Output the (X, Y) coordinate of the center of the cell containing the given text.  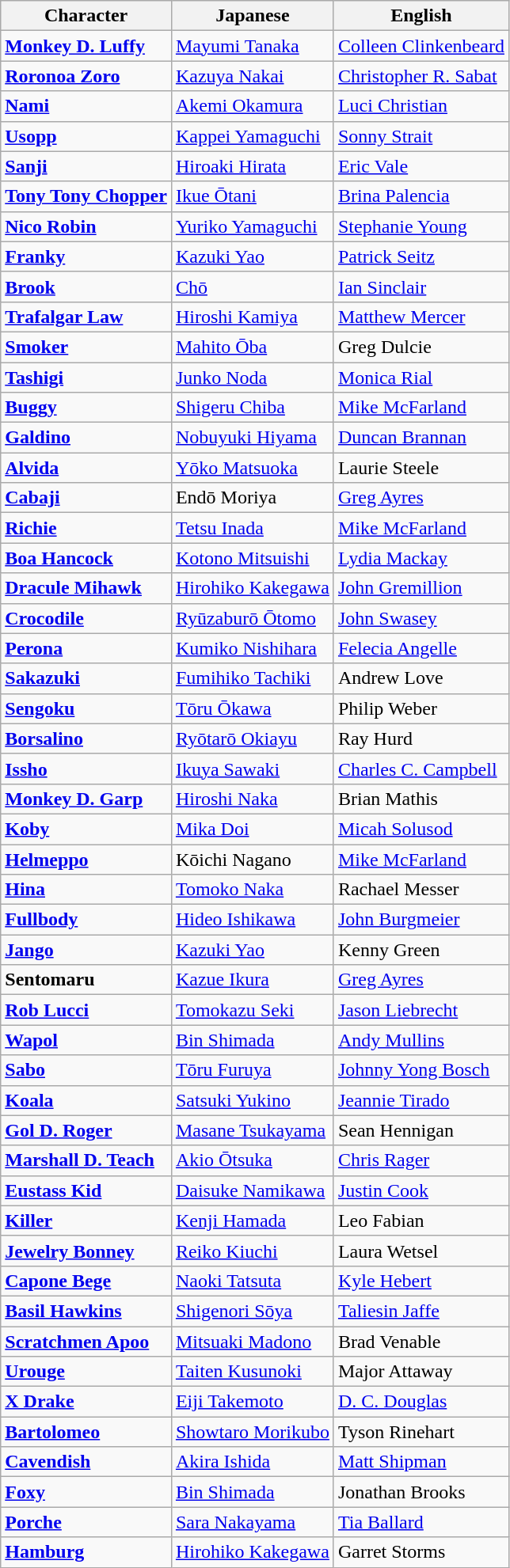
Mayumi Tanaka (252, 46)
Major Attaway (421, 1372)
Crocodile (86, 618)
Junko Noda (252, 378)
Wapol (86, 1040)
Laura Wetsel (421, 1251)
Naoki Tatsuta (252, 1281)
Mika Doi (252, 829)
John Burgmeier (421, 920)
Matt Shipman (421, 1462)
English (421, 16)
Ikuya Sawaki (252, 769)
Reiko Kiuchi (252, 1251)
Porche (86, 1522)
Sabo (86, 1070)
Smoker (86, 347)
Sentomaru (86, 980)
Mitsuaki Madono (252, 1342)
Cabaji (86, 498)
Sakazuki (86, 678)
Nami (86, 106)
Andy Mullins (421, 1040)
Monica Rial (421, 378)
Jeannie Tirado (421, 1100)
Mahito Ōba (252, 347)
Richie (86, 528)
Japanese (252, 16)
Micah Solusod (421, 829)
Philip Weber (421, 708)
Galdino (86, 438)
Eiji Takemoto (252, 1402)
Buggy (86, 408)
Basil Hawkins (86, 1311)
Yōko Matsuoka (252, 468)
Tōru Furuya (252, 1070)
Eustass Kid (86, 1190)
Nico Robin (86, 226)
Tōru Ōkawa (252, 708)
Colleen Clinkenbeard (421, 46)
Johnny Yong Bosch (421, 1070)
Franky (86, 256)
Kappei Yamaguchi (252, 136)
Patrick Seitz (421, 256)
Kazue Ikura (252, 980)
Hiroaki Hirata (252, 166)
Jango (86, 950)
Cavendish (86, 1462)
Kyle Hebert (421, 1281)
Koala (86, 1100)
Urouge (86, 1372)
Satsuki Yukino (252, 1100)
Rachael Messer (421, 890)
Akio Ōtsuka (252, 1160)
Tia Ballard (421, 1522)
Character (86, 16)
Endō Moriya (252, 498)
Ray Hurd (421, 738)
Kumiko Nishihara (252, 648)
Issho (86, 769)
Laurie Steele (421, 468)
John Gremillion (421, 588)
Scratchmen Apoo (86, 1342)
Monkey D. Garp (86, 799)
D. C. Douglas (421, 1402)
Alvida (86, 468)
Tashigi (86, 378)
Marshall D. Teach (86, 1160)
Helmeppo (86, 859)
Trafalgar Law (86, 317)
Hina (86, 890)
Tony Tony Chopper (86, 196)
Daisuke Namikawa (252, 1190)
Kenny Green (421, 950)
Perona (86, 648)
Hamburg (86, 1552)
Chō (252, 287)
Borsalino (86, 738)
Shigenori Sōya (252, 1311)
Greg Dulcie (421, 347)
X Drake (86, 1402)
Garret Storms (421, 1552)
Luci Christian (421, 106)
Sean Hennigan (421, 1130)
Brina Palencia (421, 196)
Christopher R. Sabat (421, 76)
Chris Rager (421, 1160)
Dracule Mihawk (86, 588)
Brad Venable (421, 1342)
Brian Mathis (421, 799)
Foxy (86, 1492)
Nobuyuki Hiyama (252, 438)
Jewelry Bonney (86, 1251)
Sonny Strait (421, 136)
Sengoku (86, 708)
Duncan Brannan (421, 438)
Bartolomeo (86, 1432)
Justin Cook (421, 1190)
Gol D. Roger (86, 1130)
Felecia Angelle (421, 648)
Showtaro Morikubo (252, 1432)
Tomoko Naka (252, 890)
Tyson Rinehart (421, 1432)
Lydia Mackay (421, 558)
Stephanie Young (421, 226)
Masane Tsukayama (252, 1130)
Akemi Okamura (252, 106)
Killer (86, 1221)
Tetsu Inada (252, 528)
Akira Ishida (252, 1462)
Koby (86, 829)
Fumihiko Tachiki (252, 678)
Roronoa Zoro (86, 76)
Sanji (86, 166)
Charles C. Campbell (421, 769)
Sara Nakayama (252, 1522)
Kotono Mitsuishi (252, 558)
Matthew Mercer (421, 317)
Ryūzaburō Ōtomo (252, 618)
Rob Lucci (86, 1010)
Hideo Ishikawa (252, 920)
Eric Vale (421, 166)
Ryōtarō Okiayu (252, 738)
Taiten Kusunoki (252, 1372)
Shigeru Chiba (252, 408)
Ikue Ōtani (252, 196)
Hiroshi Naka (252, 799)
Fullbody (86, 920)
Capone Bege (86, 1281)
Usopp (86, 136)
Leo Fabian (421, 1221)
Kenji Hamada (252, 1221)
John Swasey (421, 618)
Ian Sinclair (421, 287)
Hiroshi Kamiya (252, 317)
Andrew Love (421, 678)
Jason Liebrecht (421, 1010)
Brook (86, 287)
Kōichi Nagano (252, 859)
Monkey D. Luffy (86, 46)
Kazuya Nakai (252, 76)
Tomokazu Seki (252, 1010)
Yuriko Yamaguchi (252, 226)
Taliesin Jaffe (421, 1311)
Boa Hancock (86, 558)
Jonathan Brooks (421, 1492)
